Detect which cell encompasses the target text, then output its (x, y) center coordinate. 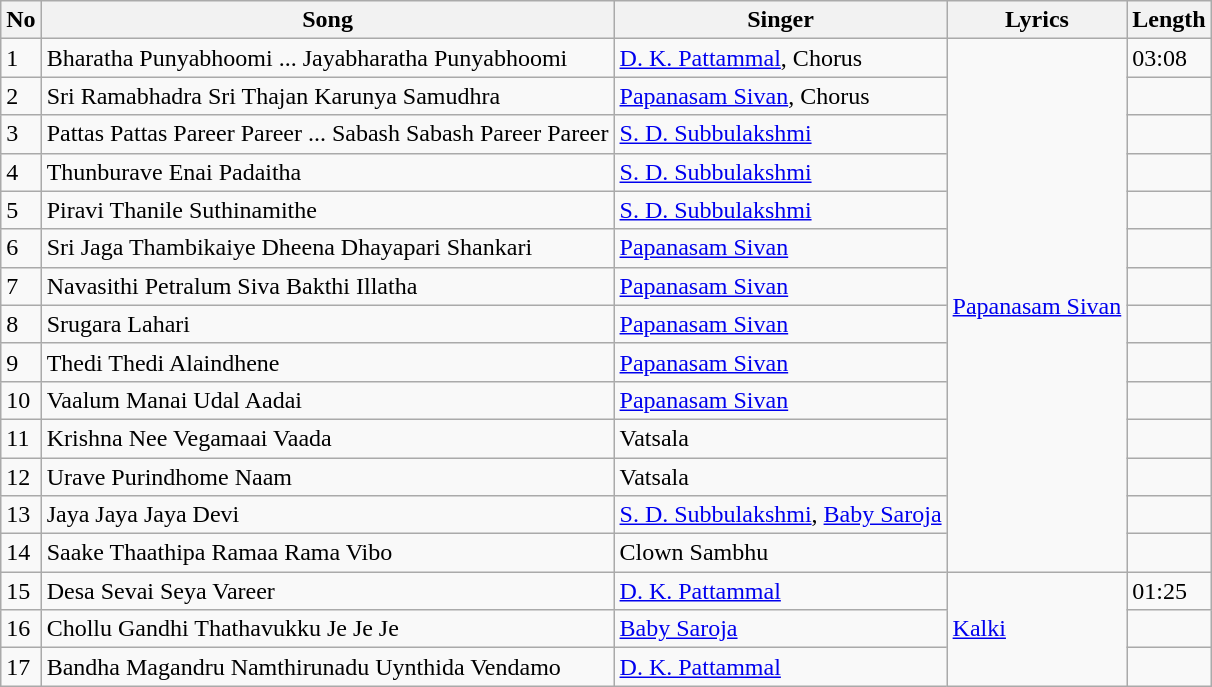
10 (21, 400)
01:25 (1169, 591)
Baby Saroja (780, 629)
Sri Jaga Thambikaiye Dheena Dhayapari Shankari (328, 248)
17 (21, 667)
15 (21, 591)
6 (21, 248)
Krishna Nee Vegamaai Vaada (328, 438)
11 (21, 438)
12 (21, 477)
1 (21, 58)
Chollu Gandhi Thathavukku Je Je Je (328, 629)
Kalki (1037, 629)
03:08 (1169, 58)
Vaalum Manai Udal Aadai (328, 400)
Sri Ramabhadra Sri Thajan Karunya Samudhra (328, 96)
Clown Sambhu (780, 553)
4 (21, 172)
8 (21, 324)
Navasithi Petralum Siva Bakthi Illatha (328, 286)
16 (21, 629)
Piravi Thanile Suthinamithe (328, 210)
S. D. Subbulakshmi, Baby Saroja (780, 515)
5 (21, 210)
Song (328, 20)
D. K. Pattammal, Chorus (780, 58)
Desa Sevai Seya Vareer (328, 591)
9 (21, 362)
Bharatha Punyabhoomi ... Jayabharatha Punyabhoomi (328, 58)
Thedi Thedi Alaindhene (328, 362)
Saake Thaathipa Ramaa Rama Vibo (328, 553)
Bandha Magandru Namthirunadu Uynthida Vendamo (328, 667)
Lyrics (1037, 20)
7 (21, 286)
Jaya Jaya Jaya Devi (328, 515)
13 (21, 515)
Length (1169, 20)
Pattas Pattas Pareer Pareer ... Sabash Sabash Pareer Pareer (328, 134)
14 (21, 553)
2 (21, 96)
Singer (780, 20)
Papanasam Sivan, Chorus (780, 96)
3 (21, 134)
No (21, 20)
Thunburave Enai Padaitha (328, 172)
Srugara Lahari (328, 324)
Urave Purindhome Naam (328, 477)
